Search for the cell housing the specified text and yield its (x, y) center coordinate. 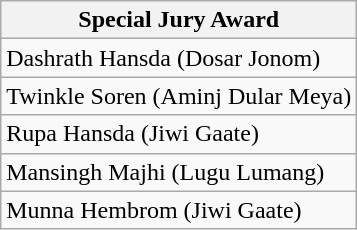
Rupa Hansda (Jiwi Gaate) (179, 134)
Dashrath Hansda (Dosar Jonom) (179, 58)
Twinkle Soren (Aminj Dular Meya) (179, 96)
Mansingh Majhi (Lugu Lumang) (179, 172)
Special Jury Award (179, 20)
Munna Hembrom (Jiwi Gaate) (179, 210)
